Extract the [X, Y] coordinate from the center of the cell holding the provided text.  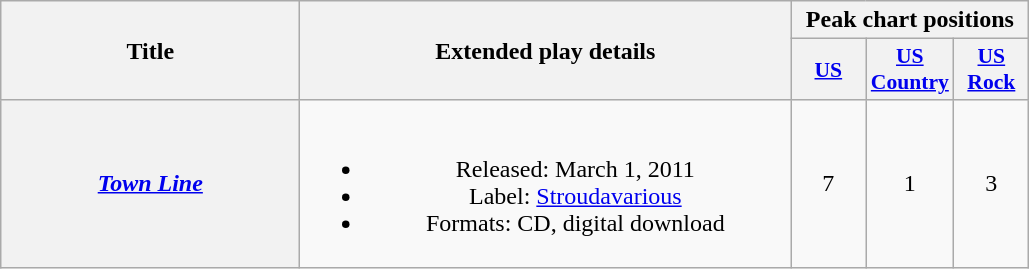
Title [150, 50]
US [828, 70]
1 [910, 184]
Peak chart positions [910, 20]
7 [828, 184]
USCountry [910, 70]
USRock [992, 70]
3 [992, 184]
Released: March 1, 2011Label: StroudavariousFormats: CD, digital download [546, 184]
Town Line [150, 184]
Extended play details [546, 50]
